Find where the given text appears and provide that cell's center as [x, y] coordinate. 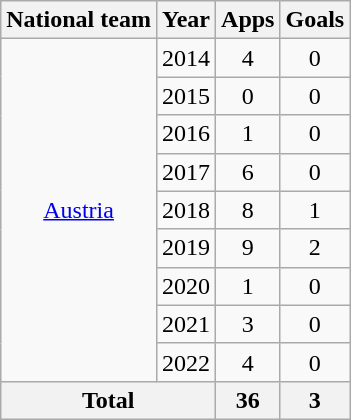
Goals [315, 20]
8 [248, 210]
Austria [79, 210]
2015 [186, 96]
Apps [248, 20]
9 [248, 248]
2017 [186, 172]
36 [248, 400]
2022 [186, 362]
2019 [186, 248]
2020 [186, 286]
National team [79, 20]
2016 [186, 134]
2014 [186, 58]
2 [315, 248]
2021 [186, 324]
Total [108, 400]
Year [186, 20]
2018 [186, 210]
6 [248, 172]
